Return (x, y) of the center of cell containing provided text 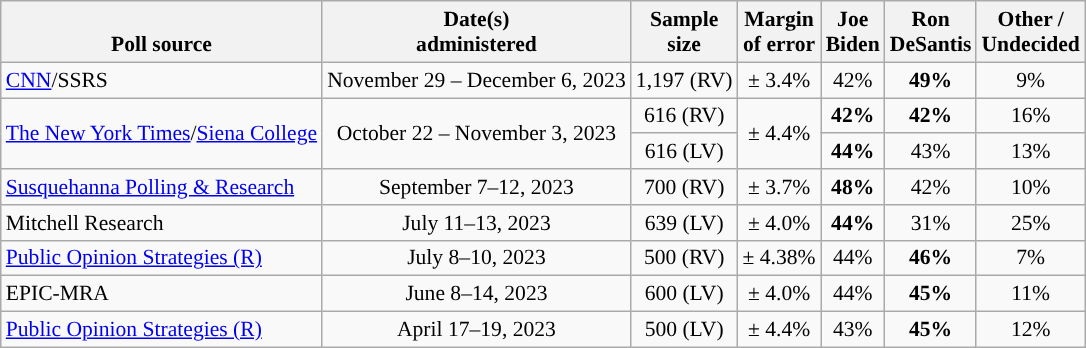
25% (1030, 223)
Date(s)administered (476, 32)
616 (RV) (684, 116)
500 (LV) (684, 330)
Marginof error (780, 32)
EPIC-MRA (162, 294)
616 (LV) (684, 152)
July 11–13, 2023 (476, 223)
600 (LV) (684, 294)
Mitchell Research (162, 223)
± 4.38% (780, 258)
October 22 – November 3, 2023 (476, 134)
The New York Times/Siena College (162, 134)
700 (RV) (684, 187)
48% (853, 187)
1,197 (RV) (684, 80)
31% (931, 223)
JoeBiden (853, 32)
RonDeSantis (931, 32)
13% (1030, 152)
49% (931, 80)
46% (931, 258)
7% (1030, 258)
Poll source (162, 32)
11% (1030, 294)
Other /Undecided (1030, 32)
September 7–12, 2023 (476, 187)
July 8–10, 2023 (476, 258)
12% (1030, 330)
Samplesize (684, 32)
± 3.4% (780, 80)
CNN/SSRS (162, 80)
November 29 – December 6, 2023 (476, 80)
April 17–19, 2023 (476, 330)
639 (LV) (684, 223)
16% (1030, 116)
500 (RV) (684, 258)
Susquehanna Polling & Research (162, 187)
10% (1030, 187)
9% (1030, 80)
± 3.7% (780, 187)
June 8–14, 2023 (476, 294)
